Provide the [x, y] coordinate of the cell's center where the given text is located.  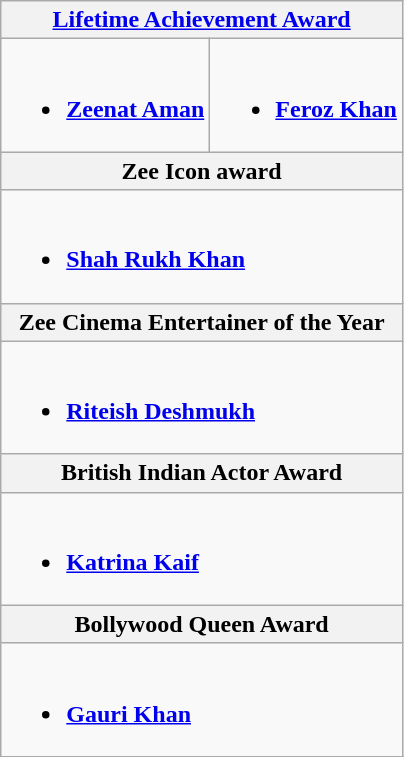
Lifetime Achievement Award [202, 20]
Feroz Khan [306, 96]
Gauri Khan [202, 700]
Riteish Deshmukh [202, 398]
Zee Icon award [202, 171]
Zee Cinema Entertainer of the Year [202, 322]
Katrina Kaif [202, 548]
Bollywood Queen Award [202, 624]
Shah Rukh Khan [202, 246]
Zeenat Aman [106, 96]
British Indian Actor Award [202, 473]
